Capture the cell that displays the provided text and extract its [x, y] central coordinate. 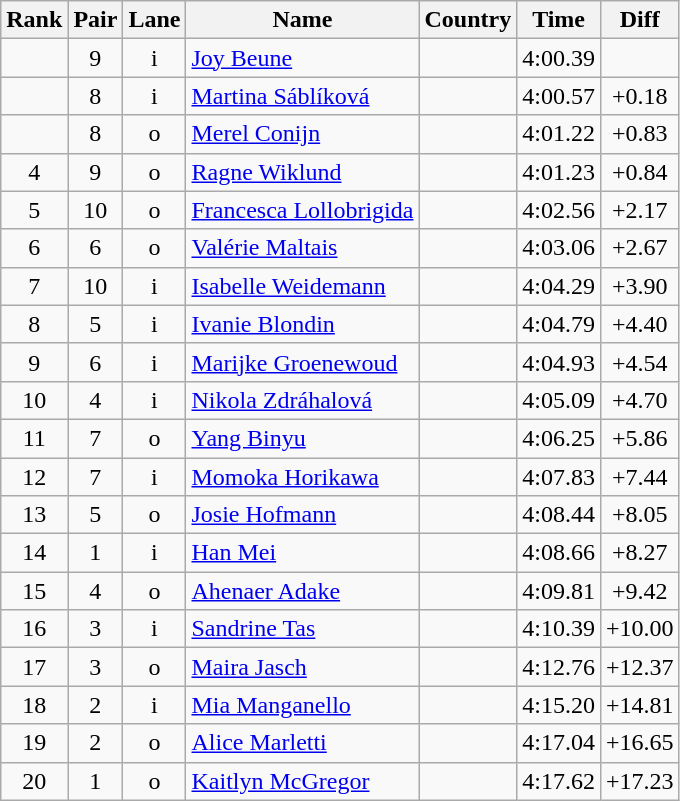
4:17.62 [559, 781]
4:10.39 [559, 629]
Josie Hofmann [302, 515]
Time [559, 20]
4:05.09 [559, 400]
4:04.93 [559, 362]
Han Mei [302, 553]
4:03.06 [559, 248]
Pair [96, 20]
+9.42 [640, 591]
Alice Marletti [302, 743]
+5.86 [640, 438]
+0.83 [640, 134]
4:04.29 [559, 286]
Marijke Groenewoud [302, 362]
+12.37 [640, 667]
15 [34, 591]
4:15.20 [559, 705]
4:08.66 [559, 553]
Francesca Lollobrigida [302, 210]
+4.40 [640, 324]
11 [34, 438]
4:01.23 [559, 172]
Name [302, 20]
+17.23 [640, 781]
+14.81 [640, 705]
Maira Jasch [302, 667]
13 [34, 515]
Martina Sáblíková [302, 96]
4:06.25 [559, 438]
4:09.81 [559, 591]
Ragne Wiklund [302, 172]
Valérie Maltais [302, 248]
+2.17 [640, 210]
+2.67 [640, 248]
4:17.04 [559, 743]
4:00.39 [559, 58]
Isabelle Weidemann [302, 286]
4:12.76 [559, 667]
4:01.22 [559, 134]
18 [34, 705]
+3.90 [640, 286]
16 [34, 629]
Ivanie Blondin [302, 324]
Diff [640, 20]
Sandrine Tas [302, 629]
+4.54 [640, 362]
+0.18 [640, 96]
+8.27 [640, 553]
+0.84 [640, 172]
+16.65 [640, 743]
12 [34, 477]
4:00.57 [559, 96]
+10.00 [640, 629]
Merel Conijn [302, 134]
Kaitlyn McGregor [302, 781]
4:08.44 [559, 515]
Yang Binyu [302, 438]
4:07.83 [559, 477]
4:02.56 [559, 210]
14 [34, 553]
Mia Manganello [302, 705]
Rank [34, 20]
17 [34, 667]
4:04.79 [559, 324]
Ahenaer Adake [302, 591]
20 [34, 781]
Country [468, 20]
Joy Beune [302, 58]
+4.70 [640, 400]
Nikola Zdráhalová [302, 400]
Lane [154, 20]
+8.05 [640, 515]
Momoka Horikawa [302, 477]
+7.44 [640, 477]
19 [34, 743]
